Search for the cell housing the specified text and yield its (X, Y) center coordinate. 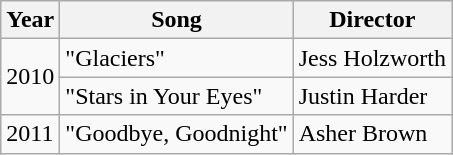
Asher Brown (372, 134)
Director (372, 20)
Year (30, 20)
Song (176, 20)
Justin Harder (372, 96)
2010 (30, 77)
"Goodbye, Goodnight" (176, 134)
"Stars in Your Eyes" (176, 96)
2011 (30, 134)
Jess Holzworth (372, 58)
"Glaciers" (176, 58)
